Determine the [x, y] coordinate at the center of the cell enclosing the given text.  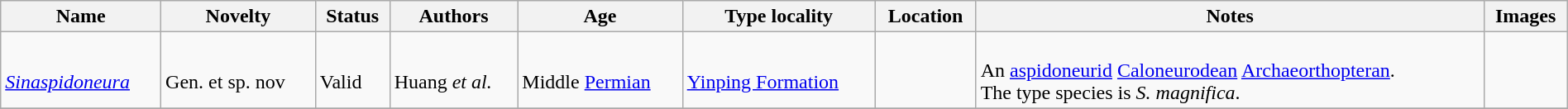
Age [600, 17]
Huang et al. [453, 70]
Middle Permian [600, 70]
Status [352, 17]
Name [81, 17]
Notes [1230, 17]
Gen. et sp. nov [238, 70]
An aspidoneurid Caloneurodean Archaeorthopteran. The type species is S. magnifica. [1230, 70]
Images [1525, 17]
Sinaspidoneura [81, 70]
Authors [453, 17]
Location [925, 17]
Novelty [238, 17]
Yinping Formation [779, 70]
Valid [352, 70]
Type locality [779, 17]
